Return (X, Y) of the center of cell containing provided text 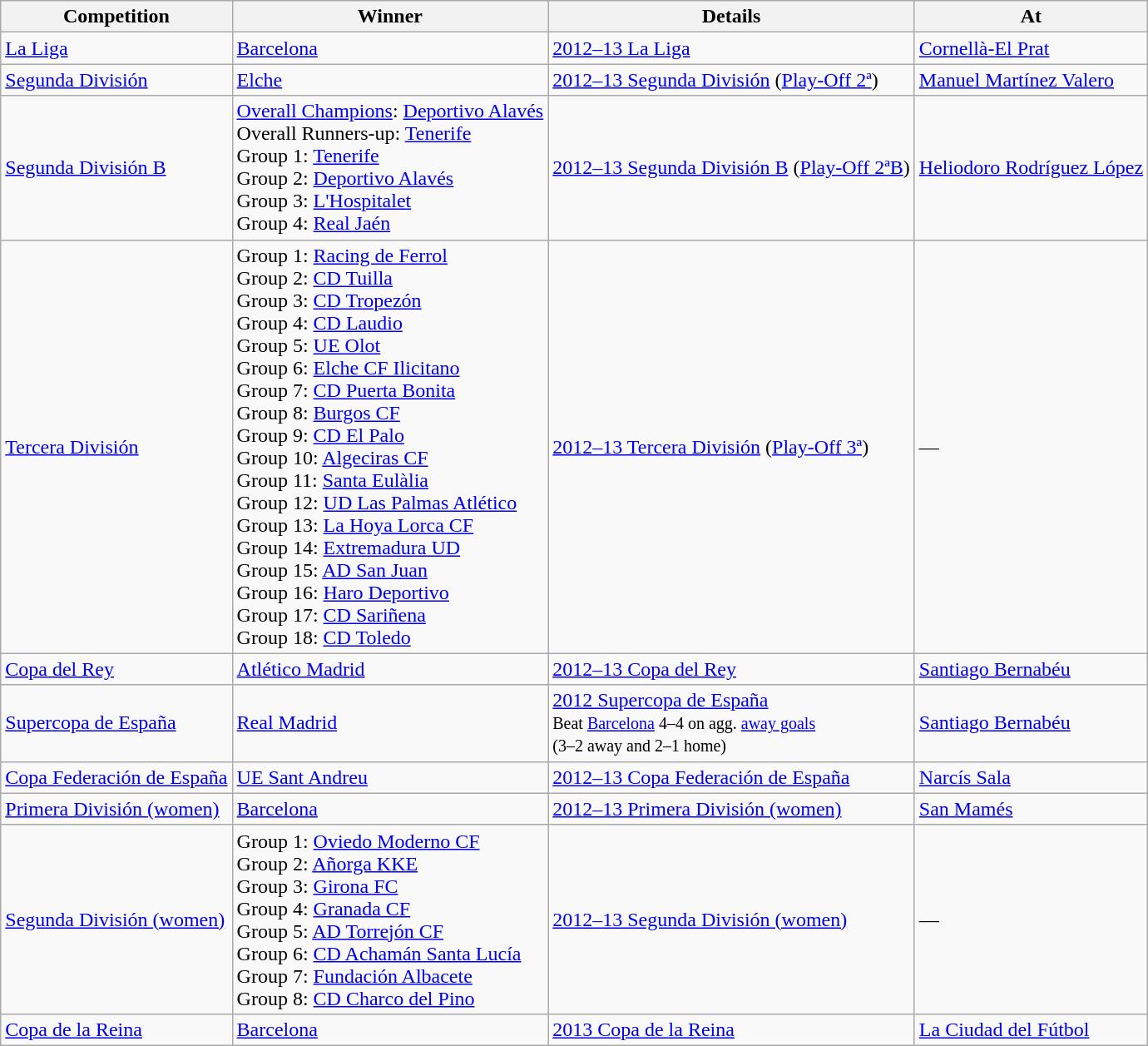
Winner (390, 17)
Manuel Martínez Valero (1031, 80)
Cornellà-El Prat (1031, 48)
Copa de la Reina (116, 1029)
Primera División (women) (116, 809)
2012–13 Segunda División (Play-Off 2ª) (732, 80)
2012–13 Primera División (women) (732, 809)
Details (732, 17)
2012 Supercopa de EspañaBeat Barcelona 4–4 on agg. away goals(3–2 away and 2–1 home) (732, 723)
Real Madrid (390, 723)
Overall Champions: Deportivo AlavésOverall Runners-up: TenerifeGroup 1: TenerifeGroup 2: Deportivo AlavésGroup 3: L'HospitaletGroup 4: Real Jaén (390, 168)
Supercopa de España (116, 723)
Elche (390, 80)
2012–13 Segunda División (women) (732, 919)
San Mamés (1031, 809)
2012–13 Tercera División (Play-Off 3ª) (732, 446)
Tercera División (116, 446)
Copa Federación de España (116, 777)
Atlético Madrid (390, 669)
2012–13 Segunda División B (Play-Off 2ªB) (732, 168)
Heliodoro Rodríguez López (1031, 168)
Narcís Sala (1031, 777)
La Liga (116, 48)
La Ciudad del Fútbol (1031, 1029)
Segunda División (116, 80)
Competition (116, 17)
2013 Copa de la Reina (732, 1029)
2012–13 Copa Federación de España (732, 777)
Segunda División B (116, 168)
2012–13 La Liga (732, 48)
At (1031, 17)
Segunda División (women) (116, 919)
Copa del Rey (116, 669)
UE Sant Andreu (390, 777)
2012–13 Copa del Rey (732, 669)
